Locate the cell with the specified text and output its [X, Y] center coordinate. 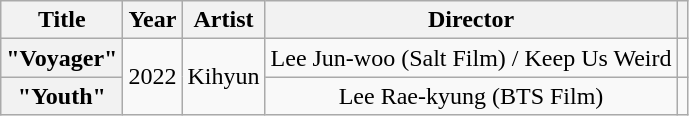
Kihyun [224, 77]
Title [62, 20]
"Voyager" [62, 58]
Lee Jun-woo (Salt Film) / Keep Us Weird [471, 58]
"Youth" [62, 96]
Artist [224, 20]
Director [471, 20]
Lee Rae-kyung (BTS Film) [471, 96]
2022 [152, 77]
Year [152, 20]
